Return (X, Y) of the center of cell containing provided text 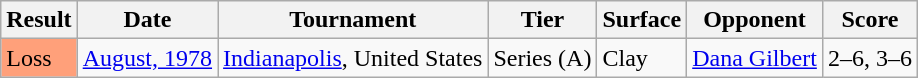
Tier (542, 20)
2–6, 3–6 (870, 58)
Score (870, 20)
Dana Gilbert (755, 58)
Series (A) (542, 58)
Result (39, 20)
Tournament (353, 20)
Surface (642, 20)
Loss (39, 58)
Opponent (755, 20)
Indianapolis, United States (353, 58)
Date (147, 20)
Clay (642, 58)
August, 1978 (147, 58)
